For the text-containing cell, return its midpoint in (X, Y) coordinate format. 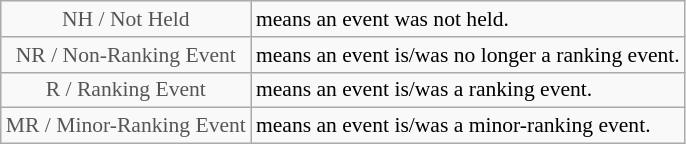
NH / Not Held (126, 19)
means an event is/was no longer a ranking event. (468, 55)
means an event is/was a minor-ranking event. (468, 126)
means an event is/was a ranking event. (468, 90)
R / Ranking Event (126, 90)
MR / Minor-Ranking Event (126, 126)
NR / Non-Ranking Event (126, 55)
means an event was not held. (468, 19)
